From the cell containing the given text, extract its center point as (x, y) coordinate. 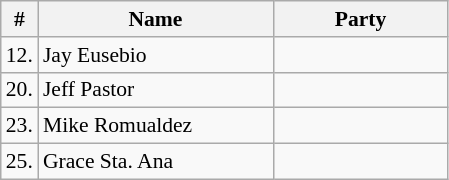
12. (20, 55)
# (20, 19)
Mike Romualdez (156, 126)
Party (360, 19)
Name (156, 19)
Jay Eusebio (156, 55)
Grace Sta. Ana (156, 162)
25. (20, 162)
20. (20, 90)
23. (20, 126)
Jeff Pastor (156, 90)
